Find where the given text appears and provide that cell's center as (X, Y) coordinate. 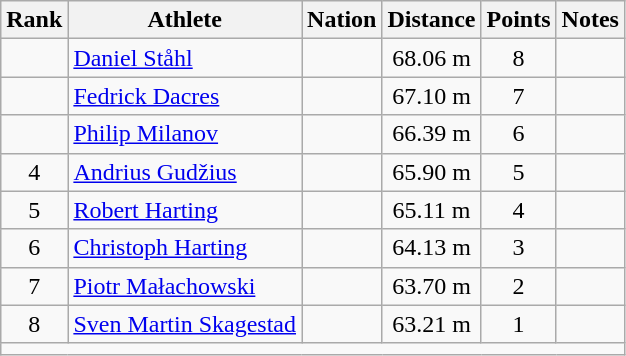
Sven Martin Skagestad (185, 324)
Points (518, 20)
Philip Milanov (185, 134)
Christoph Harting (185, 248)
1 (518, 324)
65.11 m (432, 210)
Notes (590, 20)
Athlete (185, 20)
65.90 m (432, 172)
Andrius Gudžius (185, 172)
63.21 m (432, 324)
67.10 m (432, 96)
Robert Harting (185, 210)
3 (518, 248)
68.06 m (432, 58)
2 (518, 286)
Rank (34, 20)
Piotr Małachowski (185, 286)
Daniel Ståhl (185, 58)
Fedrick Dacres (185, 96)
66.39 m (432, 134)
64.13 m (432, 248)
Distance (432, 20)
63.70 m (432, 286)
Nation (342, 20)
